Extract the [X, Y] coordinate from the center of the cell holding the provided text.  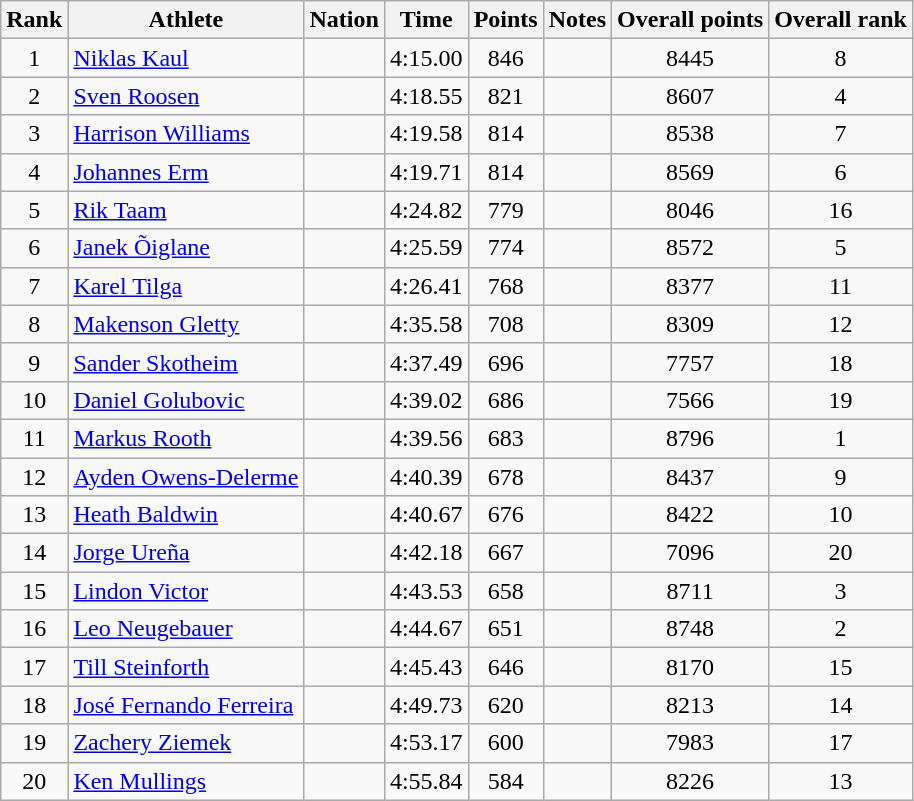
4:45.43 [426, 667]
Rik Taam [186, 210]
Time [426, 20]
Nation [344, 20]
Notes [577, 20]
Lindon Victor [186, 591]
4:18.55 [426, 96]
4:40.67 [426, 515]
4:25.59 [426, 248]
4:49.73 [426, 705]
584 [506, 781]
7983 [690, 743]
4:26.41 [426, 286]
4:37.49 [426, 362]
774 [506, 248]
Zachery Ziemek [186, 743]
Ayden Owens-Delerme [186, 477]
846 [506, 58]
4:40.39 [426, 477]
8572 [690, 248]
4:44.67 [426, 629]
Rank [34, 20]
Leo Neugebauer [186, 629]
696 [506, 362]
821 [506, 96]
Markus Rooth [186, 438]
Daniel Golubovic [186, 400]
8377 [690, 286]
8170 [690, 667]
8748 [690, 629]
Janek Õiglane [186, 248]
7757 [690, 362]
8226 [690, 781]
8607 [690, 96]
7566 [690, 400]
8046 [690, 210]
4:39.56 [426, 438]
José Fernando Ferreira [186, 705]
600 [506, 743]
Sander Skotheim [186, 362]
Harrison Williams [186, 134]
779 [506, 210]
678 [506, 477]
708 [506, 324]
8309 [690, 324]
4:43.53 [426, 591]
4:55.84 [426, 781]
Till Steinforth [186, 667]
8569 [690, 172]
4:39.02 [426, 400]
8445 [690, 58]
4:53.17 [426, 743]
4:19.58 [426, 134]
7096 [690, 553]
651 [506, 629]
4:24.82 [426, 210]
667 [506, 553]
Heath Baldwin [186, 515]
Athlete [186, 20]
Overall rank [841, 20]
Overall points [690, 20]
Sven Roosen [186, 96]
Points [506, 20]
8711 [690, 591]
676 [506, 515]
Johannes Erm [186, 172]
646 [506, 667]
768 [506, 286]
4:15.00 [426, 58]
620 [506, 705]
4:19.71 [426, 172]
8213 [690, 705]
4:42.18 [426, 553]
Niklas Kaul [186, 58]
Makenson Gletty [186, 324]
Karel Tilga [186, 286]
8422 [690, 515]
Ken Mullings [186, 781]
4:35.58 [426, 324]
658 [506, 591]
Jorge Ureña [186, 553]
8796 [690, 438]
8437 [690, 477]
8538 [690, 134]
683 [506, 438]
686 [506, 400]
